Return (x, y) of the center of cell containing provided text 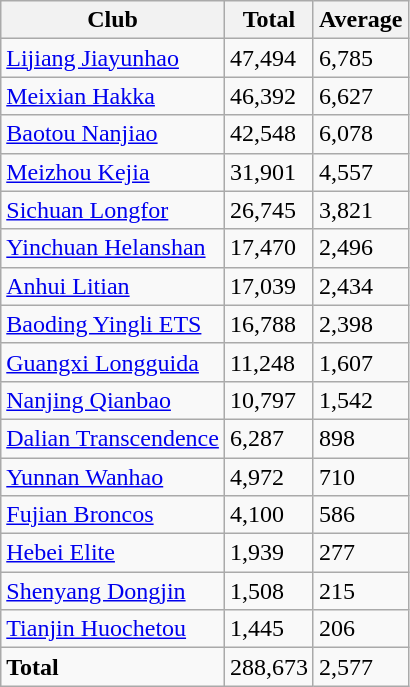
6,785 (360, 58)
Anhui Litian (113, 286)
1,939 (268, 553)
898 (360, 438)
Meixian Hakka (113, 96)
Yunnan Wanhao (113, 477)
Baoding Yingli ETS (113, 324)
16,788 (268, 324)
Tianjin Huochetou (113, 629)
11,248 (268, 362)
26,745 (268, 210)
46,392 (268, 96)
Fujian Broncos (113, 515)
2,496 (360, 248)
Yinchuan Helanshan (113, 248)
6,078 (360, 134)
1,508 (268, 591)
31,901 (268, 172)
Baotou Nanjiao (113, 134)
2,398 (360, 324)
586 (360, 515)
17,039 (268, 286)
42,548 (268, 134)
1,607 (360, 362)
710 (360, 477)
6,627 (360, 96)
Guangxi Longguida (113, 362)
2,434 (360, 286)
1,542 (360, 400)
288,673 (268, 667)
Lijiang Jiayunhao (113, 58)
4,100 (268, 515)
Nanjing Qianbao (113, 400)
47,494 (268, 58)
4,557 (360, 172)
Dalian Transcendence (113, 438)
215 (360, 591)
Sichuan Longfor (113, 210)
Meizhou Kejia (113, 172)
Hebei Elite (113, 553)
2,577 (360, 667)
Average (360, 20)
17,470 (268, 248)
277 (360, 553)
3,821 (360, 210)
6,287 (268, 438)
10,797 (268, 400)
1,445 (268, 629)
4,972 (268, 477)
206 (360, 629)
Club (113, 20)
Shenyang Dongjin (113, 591)
